Pinpoint the cell where the given text exists, returning its [X, Y] midpoint coordinate. 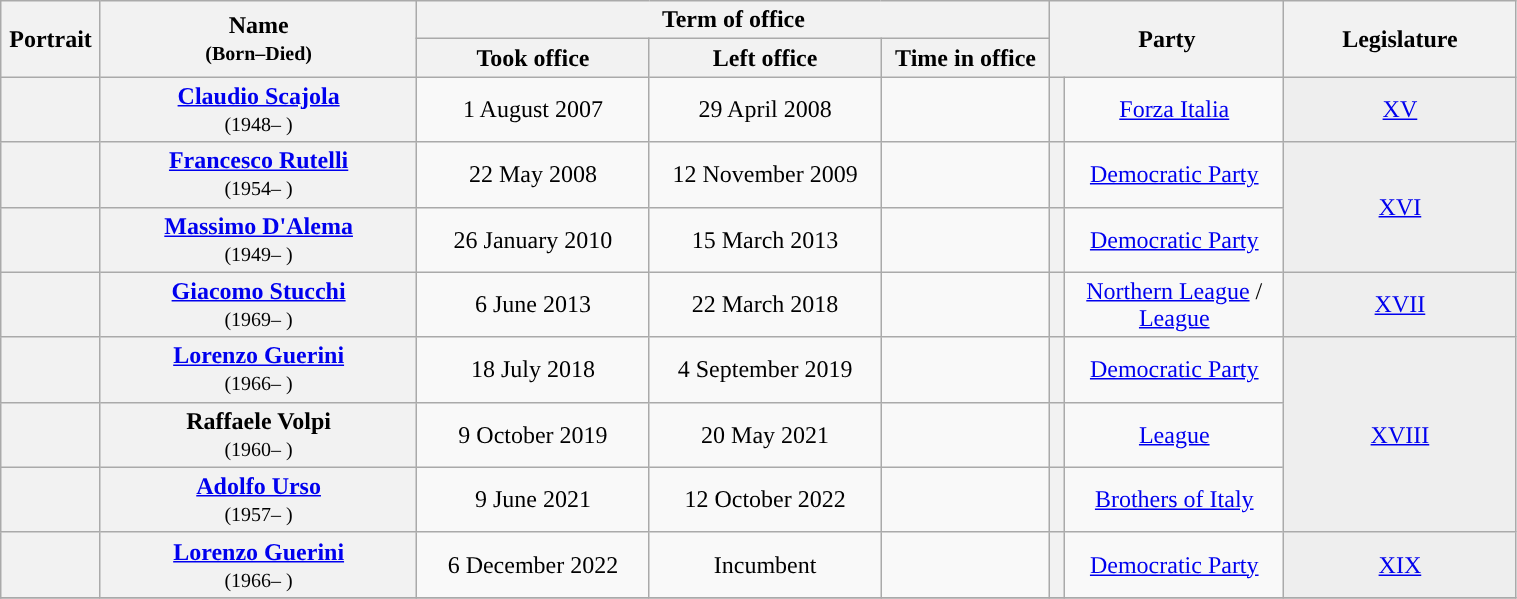
9 October 2019 [533, 434]
22 March 2018 [765, 304]
12 October 2022 [765, 500]
Term of office [734, 20]
6 December 2022 [533, 564]
Adolfo Urso(1957– ) [258, 500]
XVII [1400, 304]
29 April 2008 [765, 110]
20 May 2021 [765, 434]
Brothers of Italy [1174, 500]
XVI [1400, 207]
15 March 2013 [765, 240]
9 June 2021 [533, 500]
Took office [533, 58]
Northern League /League [1174, 304]
XVIII [1400, 434]
6 June 2013 [533, 304]
Forza Italia [1174, 110]
Raffaele Volpi(1960– ) [258, 434]
Massimo D'Alema(1949– ) [258, 240]
Time in office [966, 58]
12 November 2009 [765, 174]
Claudio Scajola(1948– ) [258, 110]
1 August 2007 [533, 110]
26 January 2010 [533, 240]
4 September 2019 [765, 370]
Legislature [1400, 39]
Incumbent [765, 564]
XV [1400, 110]
Left office [765, 58]
Name(Born–Died) [258, 39]
XIX [1400, 564]
22 May 2008 [533, 174]
League [1174, 434]
Giacomo Stucchi(1969– ) [258, 304]
Party [1167, 39]
18 July 2018 [533, 370]
Francesco Rutelli(1954– ) [258, 174]
Portrait [51, 39]
